Return (X, Y) of the center of cell containing provided text 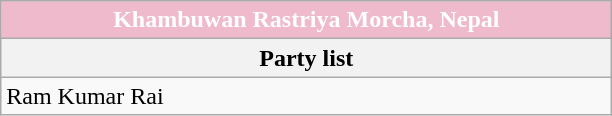
Ram Kumar Rai (306, 96)
Khambuwan Rastriya Morcha, Nepal (306, 20)
Party list (306, 58)
